For the text-containing cell, return its midpoint in (x, y) coordinate format. 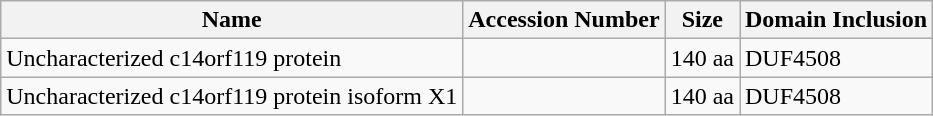
Name (232, 20)
Size (702, 20)
Accession Number (564, 20)
Uncharacterized c14orf119 protein (232, 58)
Uncharacterized c14orf119 protein isoform X1 (232, 96)
Domain Inclusion (836, 20)
